Find where the given text appears and provide that cell's center as [X, Y] coordinate. 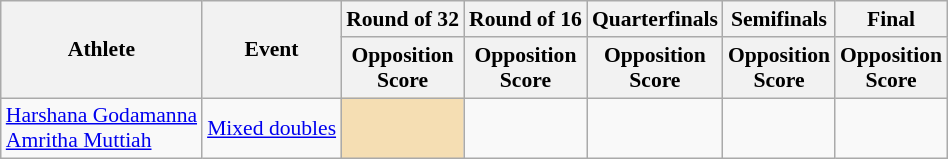
Harshana GodamannaAmritha Muttiah [102, 128]
Round of 32 [402, 19]
Event [272, 50]
Round of 16 [526, 19]
Mixed doubles [272, 128]
Final [891, 19]
Semifinals [779, 19]
Athlete [102, 50]
Quarterfinals [655, 19]
